Return (x, y) of the center of cell containing provided text 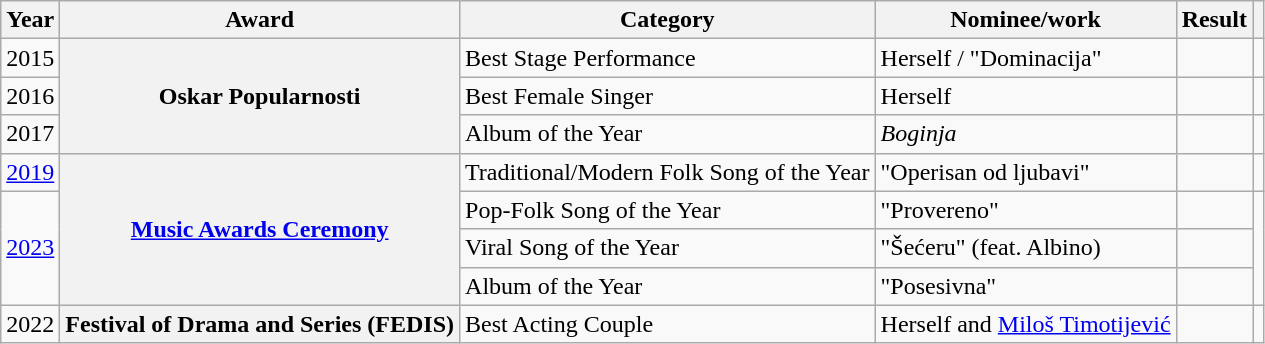
"Provereno" (1026, 210)
2023 (30, 248)
"Posesivna" (1026, 286)
"Šećeru" (feat. Albino) (1026, 248)
Music Awards Ceremony (260, 229)
Oskar Popularnosti (260, 96)
Festival of Drama and Series (FEDIS) (260, 324)
Boginja (1026, 134)
2019 (30, 172)
Best Female Singer (668, 96)
Nominee/work (1026, 20)
Traditional/Modern Folk Song of the Year (668, 172)
2016 (30, 96)
Pop-Folk Song of the Year (668, 210)
Herself and Miloš Timotijević (1026, 324)
Viral Song of the Year (668, 248)
"Operisan od ljubavi" (1026, 172)
Result (1214, 20)
Herself (1026, 96)
Best Acting Couple (668, 324)
2022 (30, 324)
Award (260, 20)
Year (30, 20)
Best Stage Performance (668, 58)
Category (668, 20)
Herself / "Dominacija" (1026, 58)
2015 (30, 58)
2017 (30, 134)
